From the cell containing the given text, extract its center point as (x, y) coordinate. 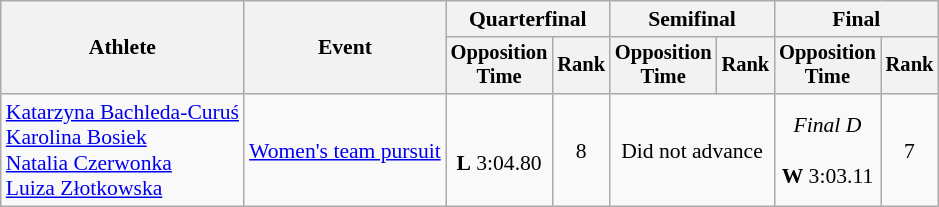
7 (910, 150)
Event (345, 48)
Final DW 3:03.11 (828, 150)
Quarterfinal (528, 19)
L 3:04.80 (500, 150)
8 (581, 150)
Katarzyna Bachleda-CuruśKarolina BosiekNatalia CzerwonkaLuiza Złotkowska (122, 150)
Athlete (122, 48)
Women's team pursuit (345, 150)
Did not advance (692, 150)
Semifinal (692, 19)
Final (856, 19)
